Search for the cell housing the specified text and yield its [x, y] center coordinate. 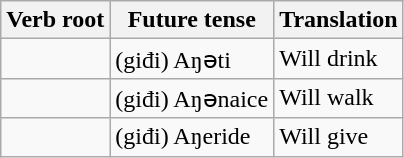
Verb root [56, 20]
Will walk [338, 98]
Future tense [192, 20]
(giđi) Aŋeride [192, 137]
(giđi) Aŋənaice [192, 98]
Translation [338, 20]
(giđi) Aŋəti [192, 59]
Will give [338, 137]
Will drink [338, 59]
